Output the [X, Y] coordinate of the center of the cell containing the given text.  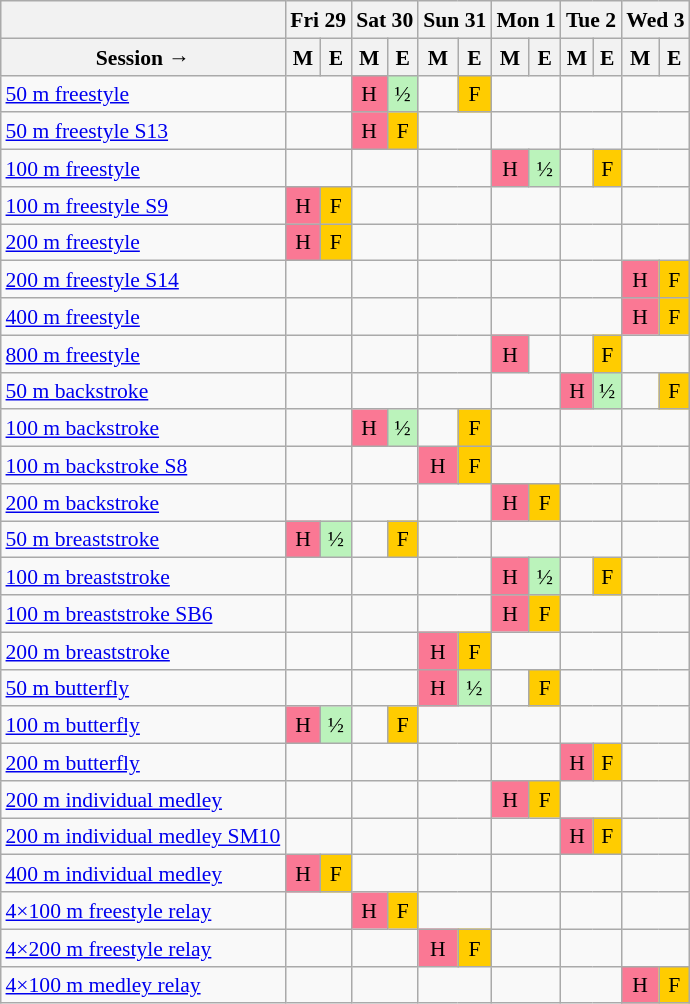
100 m butterfly [144, 724]
Mon 1 [526, 20]
200 m freestyle S14 [144, 280]
200 m butterfly [144, 762]
4×100 m freestyle relay [144, 910]
50 m backstroke [144, 390]
100 m backstroke [144, 428]
Sat 30 [384, 20]
50 m butterfly [144, 688]
Tue 2 [591, 20]
400 m individual medley [144, 874]
100 m breaststroke [144, 576]
Sun 31 [454, 20]
800 m freestyle [144, 354]
50 m freestyle [144, 94]
200 m freestyle [144, 242]
Session → [144, 56]
400 m freestyle [144, 316]
50 m breaststroke [144, 538]
200 m breaststroke [144, 650]
100 m backstroke S8 [144, 464]
200 m backstroke [144, 502]
200 m individual medley SM10 [144, 836]
200 m individual medley [144, 798]
Wed 3 [655, 20]
Fri 29 [318, 20]
50 m freestyle S13 [144, 130]
4×200 m freestyle relay [144, 948]
100 m breaststroke SB6 [144, 614]
4×100 m medley relay [144, 984]
100 m freestyle S9 [144, 204]
100 m freestyle [144, 168]
